Scan for the cell matching the given text and deliver its (X, Y) coordinate at center. 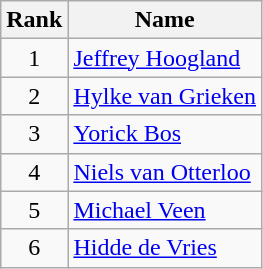
Niels van Otterloo (165, 172)
Hylke van Grieken (165, 96)
3 (34, 134)
Michael Veen (165, 210)
5 (34, 210)
Hidde de Vries (165, 248)
Rank (34, 20)
Yorick Bos (165, 134)
1 (34, 58)
Jeffrey Hoogland (165, 58)
Name (165, 20)
4 (34, 172)
6 (34, 248)
2 (34, 96)
